Determine the [x, y] coordinate at the center of the cell enclosing the given text.  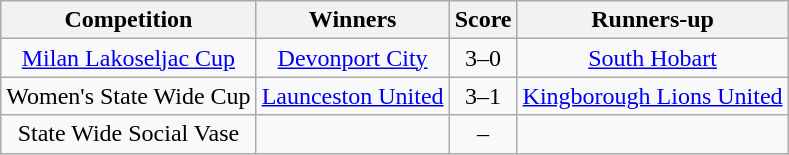
Score [483, 20]
– [483, 134]
Launceston United [352, 96]
3–1 [483, 96]
State Wide Social Vase [128, 134]
South Hobart [652, 58]
Competition [128, 20]
Devonport City [352, 58]
Winners [352, 20]
Women's State Wide Cup [128, 96]
Kingborough Lions United [652, 96]
Runners-up [652, 20]
3–0 [483, 58]
Milan Lakoseljac Cup [128, 58]
